For the text-containing cell, return its midpoint in (X, Y) coordinate format. 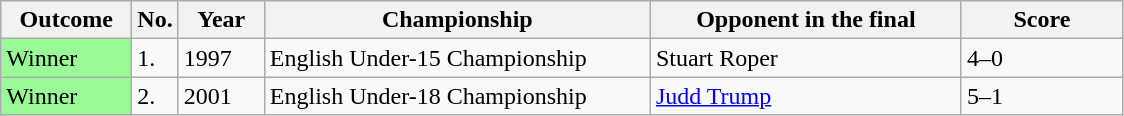
English Under-18 Championship (457, 96)
4–0 (1042, 58)
Judd Trump (806, 96)
1997 (221, 58)
Stuart Roper (806, 58)
Year (221, 20)
Score (1042, 20)
2001 (221, 96)
Outcome (66, 20)
English Under-15 Championship (457, 58)
No. (155, 20)
Opponent in the final (806, 20)
2. (155, 96)
5–1 (1042, 96)
Championship (457, 20)
1. (155, 58)
